Pinpoint the cell where the given text exists, returning its [X, Y] midpoint coordinate. 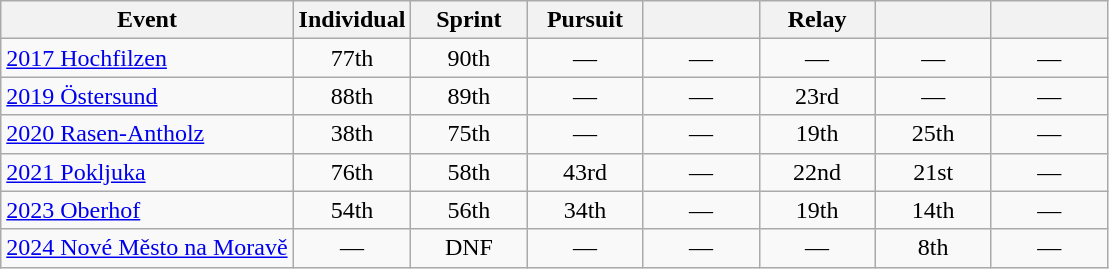
Pursuit [585, 20]
25th [933, 134]
8th [933, 248]
76th [352, 172]
75th [469, 134]
56th [469, 210]
22nd [817, 172]
2021 Pokljuka [147, 172]
38th [352, 134]
54th [352, 210]
2023 Oberhof [147, 210]
2019 Östersund [147, 96]
Sprint [469, 20]
23rd [817, 96]
90th [469, 58]
89th [469, 96]
Individual [352, 20]
DNF [469, 248]
34th [585, 210]
2020 Rasen-Antholz [147, 134]
21st [933, 172]
Relay [817, 20]
2024 Nové Město na Moravě [147, 248]
2017 Hochfilzen [147, 58]
77th [352, 58]
Event [147, 20]
14th [933, 210]
88th [352, 96]
58th [469, 172]
43rd [585, 172]
